Search for the cell housing the specified text and yield its [X, Y] center coordinate. 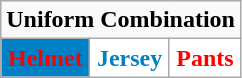
Helmet [46, 58]
Jersey [130, 58]
Uniform Combination [121, 20]
Pants [204, 58]
